Extract the [X, Y] coordinate from the center of the cell holding the provided text.  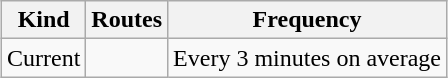
Frequency [308, 20]
Every 3 minutes on average [308, 58]
Current [43, 58]
Kind [43, 20]
Routes [127, 20]
